For the text-containing cell, return its midpoint in (X, Y) coordinate format. 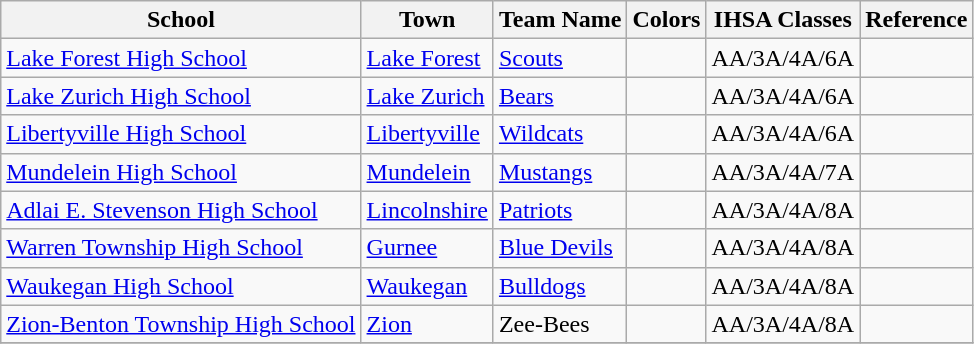
Gurnee (427, 248)
Mundelein High School (181, 172)
Adlai E. Stevenson High School (181, 210)
Lake Forest (427, 58)
Libertyville High School (181, 134)
Bulldogs (560, 286)
Scouts (560, 58)
Warren Township High School (181, 248)
Waukegan (427, 286)
Waukegan High School (181, 286)
IHSA Classes (783, 20)
Zion-Benton Township High School (181, 324)
Mustangs (560, 172)
Reference (916, 20)
Wildcats (560, 134)
Colors (666, 20)
Zee-Bees (560, 324)
Bears (560, 96)
AA/3A/4A/7A (783, 172)
Team Name (560, 20)
Lake Zurich (427, 96)
Zion (427, 324)
Lincolnshire (427, 210)
Mundelein (427, 172)
Blue Devils (560, 248)
Patriots (560, 210)
Lake Forest High School (181, 58)
Lake Zurich High School (181, 96)
School (181, 20)
Town (427, 20)
Libertyville (427, 134)
